Output the [x, y] coordinate of the center of the cell containing the given text.  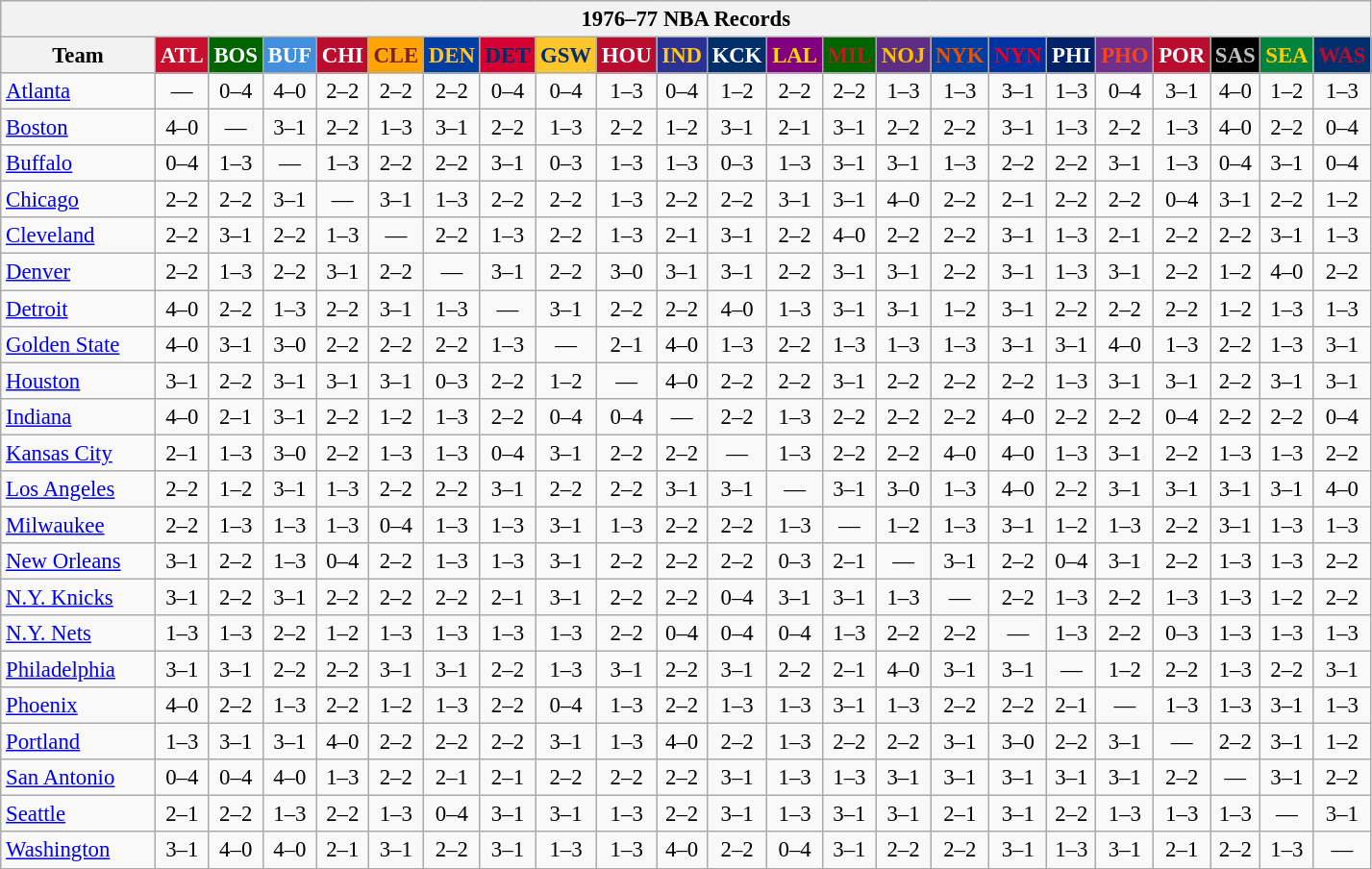
LAL [794, 56]
Denver [79, 272]
N.Y. Knicks [79, 597]
San Antonio [79, 778]
Team [79, 56]
DEN [452, 56]
Golden State [79, 344]
Cleveland [79, 236]
PHO [1125, 56]
Indiana [79, 416]
NOJ [903, 56]
IND [682, 56]
Philadelphia [79, 670]
Portland [79, 742]
CLE [396, 56]
ATL [182, 56]
Chicago [79, 200]
SEA [1286, 56]
CHI [342, 56]
NYK [960, 56]
Seattle [79, 814]
MIL [849, 56]
BOS [236, 56]
Buffalo [79, 163]
Kansas City [79, 453]
BUF [289, 56]
Detroit [79, 309]
New Orleans [79, 561]
1976–77 NBA Records [686, 19]
SAS [1235, 56]
Los Angeles [79, 489]
HOU [627, 56]
PHI [1071, 56]
Houston [79, 381]
GSW [566, 56]
WAS [1342, 56]
Milwaukee [79, 525]
KCK [736, 56]
Washington [79, 851]
Atlanta [79, 91]
Boston [79, 128]
NYN [1018, 56]
POR [1183, 56]
N.Y. Nets [79, 633]
DET [508, 56]
Phoenix [79, 706]
